For the text-containing cell, return its midpoint in [X, Y] coordinate format. 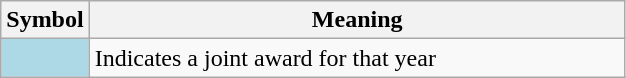
Indicates a joint award for that year [357, 58]
Meaning [357, 20]
Symbol [45, 20]
